Provide the [x, y] coordinate of the cell's center where the given text is located.  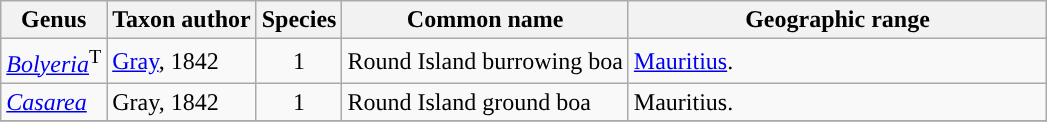
Geographic range [837, 20]
Common name [485, 20]
Casarea [54, 102]
BolyeriaT [54, 62]
Genus [54, 20]
Round Island burrowing boa [485, 62]
Taxon author [182, 20]
Round Island ground boa [485, 102]
Species [299, 20]
